Extract the [X, Y] coordinate from the center of the cell holding the provided text.  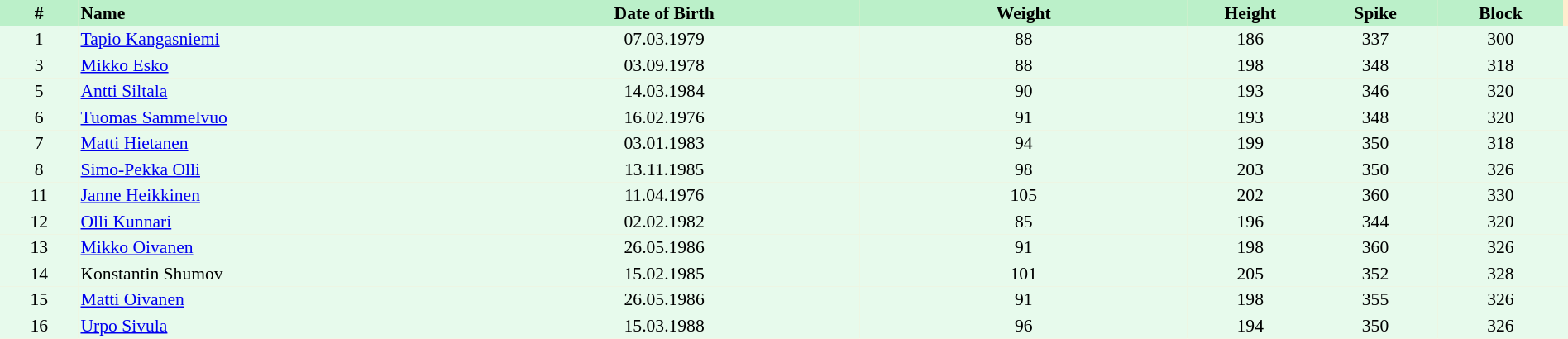
Simo-Pekka Olli [273, 169]
105 [1024, 195]
352 [1374, 274]
Name [273, 13]
# [39, 13]
8 [39, 169]
1 [39, 40]
Tapio Kangasniemi [273, 40]
328 [1500, 274]
Janne Heikkinen [273, 195]
Spike [1374, 13]
300 [1500, 40]
Olli Kunnari [273, 222]
101 [1024, 274]
13 [39, 248]
16 [39, 326]
98 [1024, 169]
85 [1024, 222]
186 [1250, 40]
11.04.1976 [664, 195]
Date of Birth [664, 13]
Height [1250, 13]
12 [39, 222]
205 [1250, 274]
Matti Hietanen [273, 144]
15 [39, 299]
Urpo Sivula [273, 326]
Block [1500, 13]
Konstantin Shumov [273, 274]
3 [39, 65]
196 [1250, 222]
203 [1250, 169]
94 [1024, 144]
90 [1024, 91]
02.02.1982 [664, 222]
Weight [1024, 13]
11 [39, 195]
194 [1250, 326]
14 [39, 274]
16.02.1976 [664, 117]
15.02.1985 [664, 274]
Tuomas Sammelvuo [273, 117]
03.01.1983 [664, 144]
03.09.1978 [664, 65]
15.03.1988 [664, 326]
Matti Oivanen [273, 299]
199 [1250, 144]
Antti Siltala [273, 91]
344 [1374, 222]
14.03.1984 [664, 91]
6 [39, 117]
202 [1250, 195]
Mikko Esko [273, 65]
13.11.1985 [664, 169]
7 [39, 144]
330 [1500, 195]
346 [1374, 91]
337 [1374, 40]
07.03.1979 [664, 40]
5 [39, 91]
355 [1374, 299]
96 [1024, 326]
Mikko Oivanen [273, 248]
